Capture the cell that displays the provided text and extract its [X, Y] central coordinate. 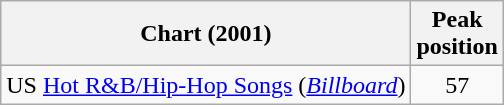
Peakposition [457, 34]
Chart (2001) [206, 34]
US Hot R&B/Hip-Hop Songs (Billboard) [206, 85]
57 [457, 85]
